Identify which cell holds the provided text, then report its (X, Y) central coordinate. 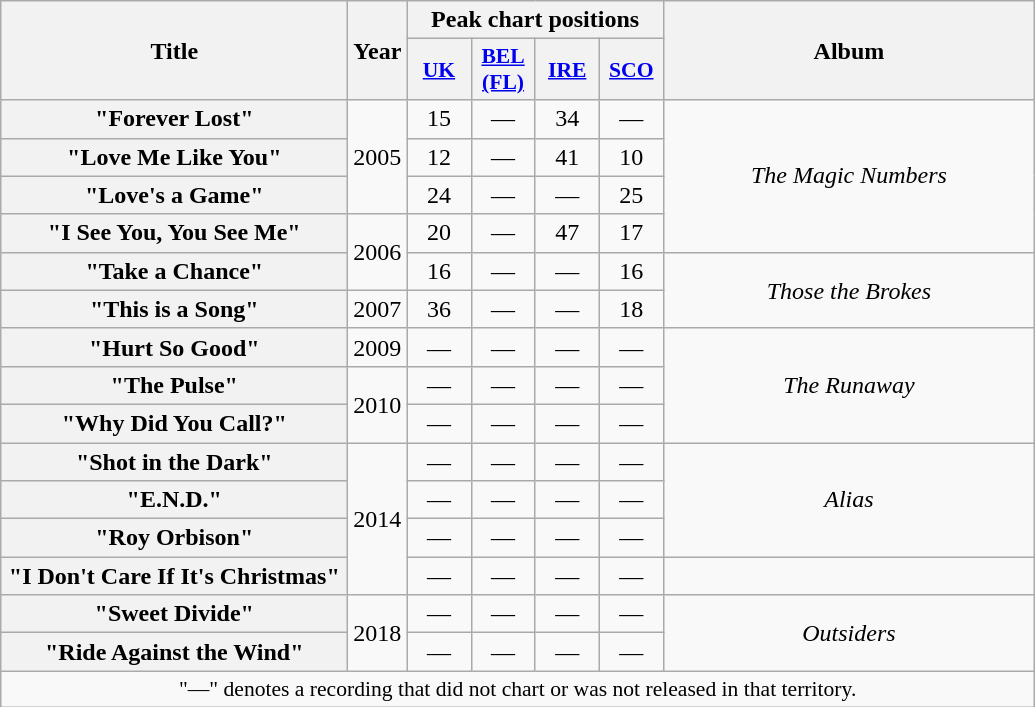
IRE (567, 70)
"Sweet Divide" (174, 614)
2007 (378, 309)
"Hurt So Good" (174, 347)
"Love's a Game" (174, 195)
10 (631, 157)
2010 (378, 404)
"E.N.D." (174, 500)
SCO (631, 70)
24 (439, 195)
"Take a Chance" (174, 271)
"This is a Song" (174, 309)
Title (174, 50)
25 (631, 195)
17 (631, 233)
UK (439, 70)
"Love Me Like You" (174, 157)
Outsiders (848, 633)
18 (631, 309)
"Forever Lost" (174, 119)
Peak chart positions (535, 20)
2009 (378, 347)
41 (567, 157)
"Shot in the Dark" (174, 461)
Album (848, 50)
2005 (378, 157)
47 (567, 233)
12 (439, 157)
"Ride Against the Wind" (174, 652)
2014 (378, 518)
"The Pulse" (174, 385)
BEL(FL) (503, 70)
The Magic Numbers (848, 176)
"I See You, You See Me" (174, 233)
Alias (848, 499)
15 (439, 119)
"Roy Orbison" (174, 538)
"I Don't Care If It's Christmas" (174, 576)
The Runaway (848, 385)
20 (439, 233)
"—" denotes a recording that did not chart or was not released in that territory. (518, 689)
Those the Brokes (848, 290)
Year (378, 50)
36 (439, 309)
2018 (378, 633)
34 (567, 119)
2006 (378, 252)
"Why Did You Call?" (174, 423)
